Output the [X, Y] coordinate of the center of the cell containing the given text.  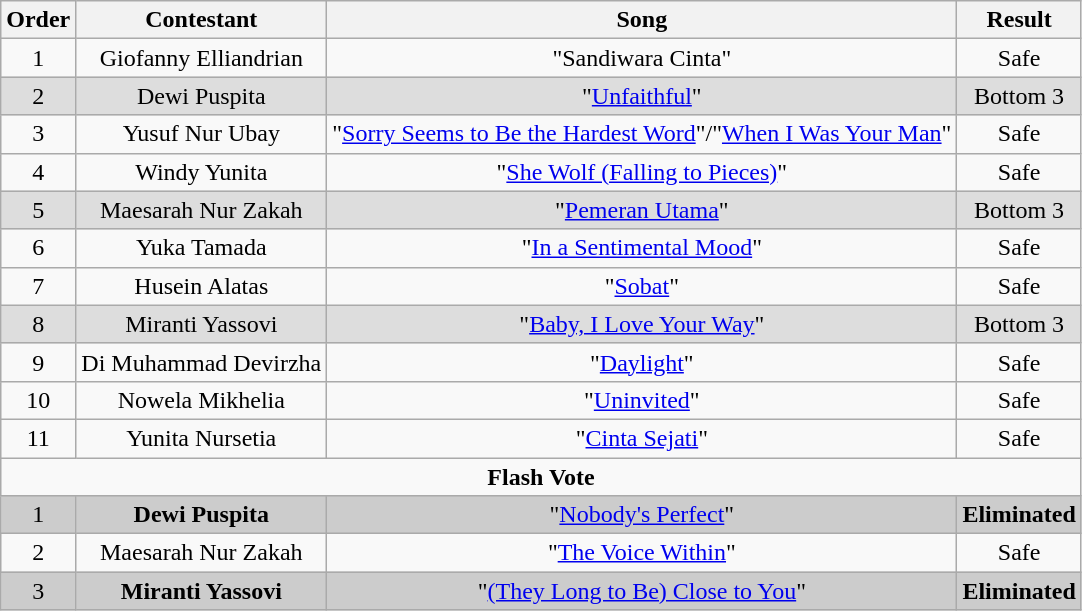
"Pemeran Utama" [642, 210]
9 [38, 362]
8 [38, 324]
Order [38, 20]
"Cinta Sejati" [642, 438]
"In a Sentimental Mood" [642, 248]
"Sobat" [642, 286]
"Daylight" [642, 362]
"Uninvited" [642, 400]
"Baby, I Love Your Way" [642, 324]
6 [38, 248]
11 [38, 438]
Song [642, 20]
"Unfaithful" [642, 96]
10 [38, 400]
Di Muhammad Devirzha [202, 362]
Yunita Nursetia [202, 438]
7 [38, 286]
"The Voice Within" [642, 553]
Windy Yunita [202, 172]
5 [38, 210]
Giofanny Elliandrian [202, 58]
Result [1019, 20]
"Sorry Seems to Be the Hardest Word"/"When I Was Your Man" [642, 134]
Yuka Tamada [202, 248]
"Sandiwara Cinta" [642, 58]
Contestant [202, 20]
4 [38, 172]
Flash Vote [542, 477]
"(They Long to Be) Close to You" [642, 591]
Nowela Mikhelia [202, 400]
Yusuf Nur Ubay [202, 134]
"Nobody's Perfect" [642, 515]
Husein Alatas [202, 286]
"She Wolf (Falling to Pieces)" [642, 172]
